From the cell containing the given text, extract its center point as [X, Y] coordinate. 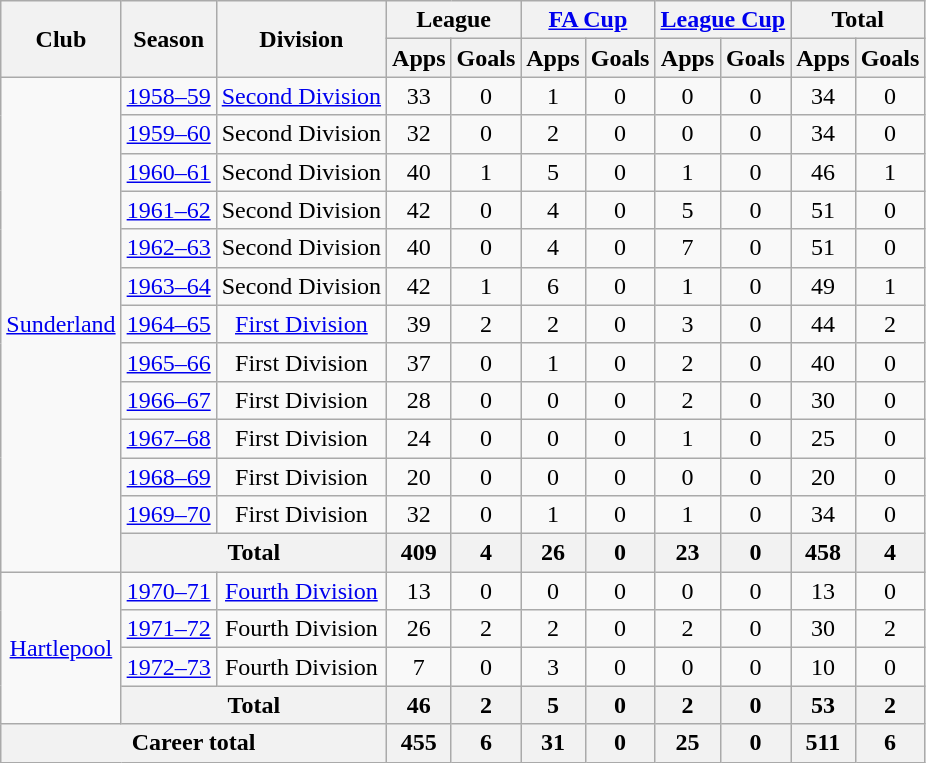
1969–70 [168, 515]
511 [823, 743]
1962–63 [168, 248]
League [454, 20]
Club [61, 39]
1960–61 [168, 172]
53 [823, 705]
1964–65 [168, 324]
1968–69 [168, 477]
1961–62 [168, 210]
23 [688, 553]
455 [419, 743]
1967–68 [168, 438]
League Cup [723, 20]
33 [419, 96]
49 [823, 286]
10 [823, 667]
1963–64 [168, 286]
458 [823, 553]
1958–59 [168, 96]
1959–60 [168, 134]
1972–73 [168, 667]
Hartlepool [61, 648]
44 [823, 324]
Season [168, 39]
Career total [194, 743]
409 [419, 553]
24 [419, 438]
37 [419, 362]
39 [419, 324]
1965–66 [168, 362]
1970–71 [168, 591]
Division [301, 39]
1971–72 [168, 629]
Sunderland [61, 324]
1966–67 [168, 400]
28 [419, 400]
31 [553, 743]
FA Cup [588, 20]
